Search for the cell housing the specified text and yield its [X, Y] center coordinate. 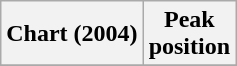
Chart (2004) [72, 34]
Peakposition [189, 34]
